Locate the cell with the specified text and output its (X, Y) center coordinate. 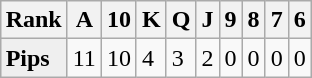
Pips (34, 58)
7 (276, 20)
11 (84, 58)
Rank (34, 20)
9 (230, 20)
3 (181, 58)
J (208, 20)
8 (254, 20)
Q (181, 20)
2 (208, 58)
6 (300, 20)
4 (151, 58)
K (151, 20)
A (84, 20)
